Capture the cell that displays the provided text and extract its (X, Y) central coordinate. 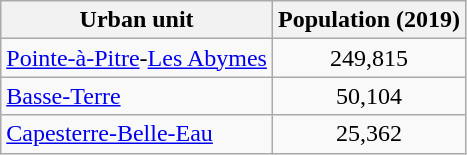
Urban unit (137, 20)
Capesterre-Belle-Eau (137, 134)
50,104 (368, 96)
25,362 (368, 134)
Basse-Terre (137, 96)
Pointe-à-Pitre-Les Abymes (137, 58)
Population (2019) (368, 20)
249,815 (368, 58)
